Identify which cell holds the provided text, then report its [X, Y] central coordinate. 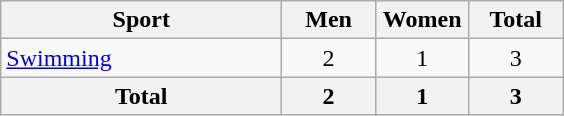
Swimming [142, 58]
Women [422, 20]
Sport [142, 20]
Men [329, 20]
